Identify which cell holds the provided text, then report its [X, Y] central coordinate. 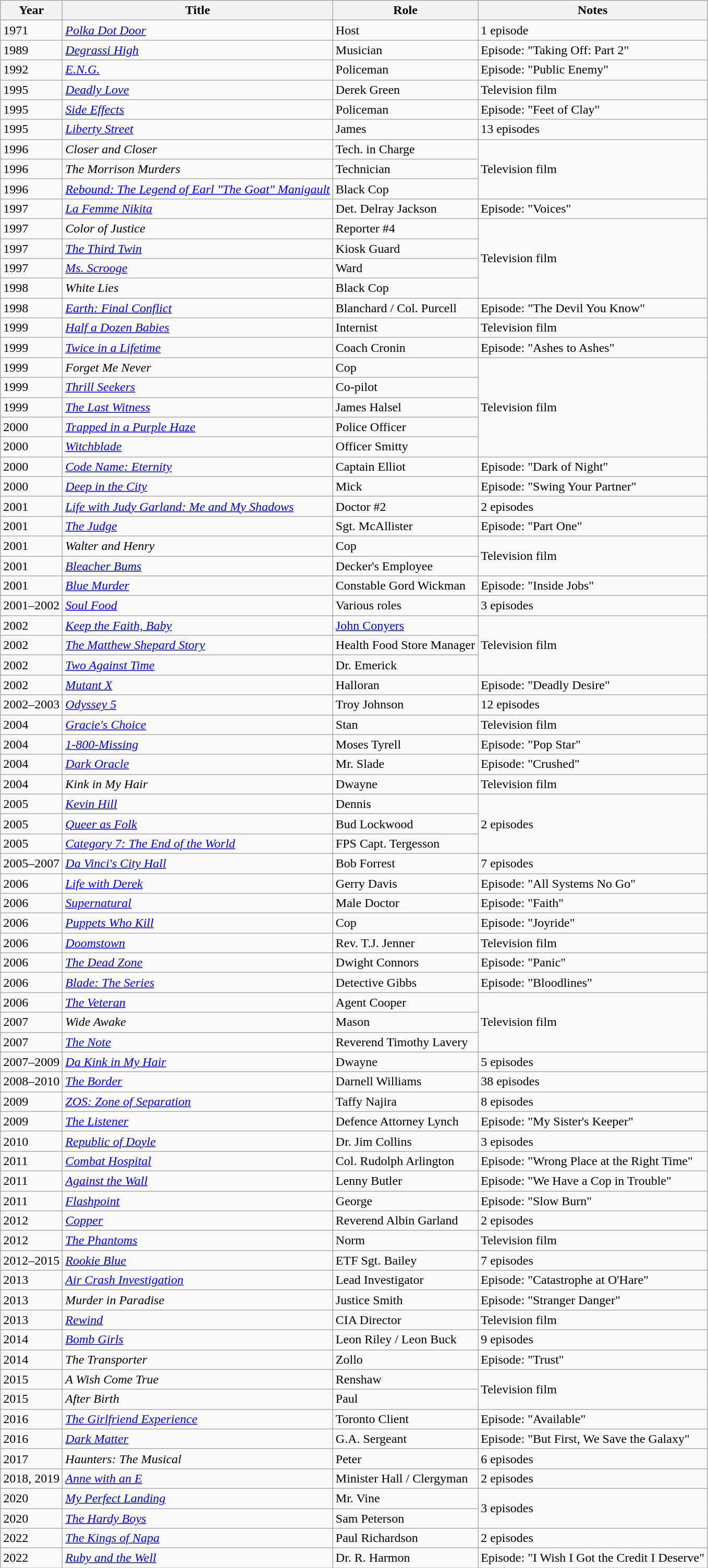
Episode: "Faith" [593, 903]
Blue Murder [198, 586]
Gracie's Choice [198, 725]
Mutant X [198, 685]
A Wish Come True [198, 1379]
Lead Investigator [405, 1280]
1 episode [593, 30]
Gerry Davis [405, 884]
Episode: "Trust" [593, 1359]
13 episodes [593, 129]
Odyssey 5 [198, 705]
Coach Cronin [405, 348]
The Last Witness [198, 407]
Year [31, 10]
Bomb Girls [198, 1340]
Episode: "Bloodlines" [593, 983]
Captain Elliot [405, 467]
James Halsel [405, 407]
The Kings of Napa [198, 1538]
Lenny Butler [405, 1181]
Episode: "But First, We Save the Galaxy" [593, 1439]
The Third Twin [198, 249]
Title [198, 10]
My Perfect Landing [198, 1498]
Copper [198, 1221]
The Veteran [198, 1002]
Half a Dozen Babies [198, 328]
E.N.G. [198, 70]
Life with Judy Garland: Me and My Shadows [198, 506]
Da Kink in My Hair [198, 1062]
Sgt. McAllister [405, 526]
Ms. Scrooge [198, 268]
2008–2010 [31, 1082]
Episode: "Stranger Danger" [593, 1300]
ZOS: Zone of Separation [198, 1101]
Kiosk Guard [405, 249]
Halloran [405, 685]
La Femme Nikita [198, 209]
Dr. Jim Collins [405, 1141]
The Border [198, 1082]
Degrassi High [198, 50]
George [405, 1200]
Episode: "Deadly Desire" [593, 685]
Troy Johnson [405, 705]
Notes [593, 10]
1992 [31, 70]
Host [405, 30]
9 episodes [593, 1340]
Soul Food [198, 606]
Officer Smitty [405, 447]
The Dead Zone [198, 963]
The Hardy Boys [198, 1518]
Queer as Folk [198, 824]
Color of Justice [198, 228]
1971 [31, 30]
Air Crash Investigation [198, 1280]
The Girlfriend Experience [198, 1419]
Flashpoint [198, 1200]
2002–2003 [31, 705]
1-800-Missing [198, 744]
Keep the Faith, Baby [198, 626]
Police Officer [405, 427]
8 episodes [593, 1101]
Episode: "Panic" [593, 963]
Da Vinci's City Hall [198, 863]
Male Doctor [405, 903]
Dwight Connors [405, 963]
Musician [405, 50]
Code Name: Eternity [198, 467]
Kink in My Hair [198, 784]
Reverend Albin Garland [405, 1221]
5 episodes [593, 1062]
Walter and Henry [198, 546]
Episode: "Wrong Place at the Right Time" [593, 1161]
2012–2015 [31, 1260]
Life with Derek [198, 884]
Episode: "Taking Off: Part 2" [593, 50]
FPS Capt. Tergesson [405, 843]
Detective Gibbs [405, 983]
Decker's Employee [405, 566]
Two Against Time [198, 665]
Mr. Vine [405, 1498]
Doomstown [198, 943]
Forget Me Never [198, 367]
Peter [405, 1459]
Episode: "Pop Star" [593, 744]
The Judge [198, 526]
Toronto Client [405, 1419]
Episode: "Swing Your Partner" [593, 486]
Reporter #4 [405, 228]
Deadly Love [198, 90]
Thrill Seekers [198, 387]
Rewind [198, 1320]
Episode: "My Sister's Keeper" [593, 1121]
Trapped in a Purple Haze [198, 427]
Episode: "We Have a Cop in Trouble" [593, 1181]
Ruby and the Well [198, 1558]
Health Food Store Manager [405, 645]
The Note [198, 1042]
Minister Hall / Clergyman [405, 1478]
John Conyers [405, 626]
Bob Forrest [405, 863]
Episode: "Crushed" [593, 764]
2017 [31, 1459]
Episode: "Ashes to Ashes" [593, 348]
Murder in Paradise [198, 1300]
The Phantoms [198, 1241]
Role [405, 10]
Sam Peterson [405, 1518]
Constable Gord Wickman [405, 586]
Co-pilot [405, 387]
The Transporter [198, 1359]
Puppets Who Kill [198, 923]
Agent Cooper [405, 1002]
2007–2009 [31, 1062]
Ward [405, 268]
Episode: "Public Enemy" [593, 70]
Taffy Najira [405, 1101]
Episode: "Joyride" [593, 923]
Paul Richardson [405, 1538]
Darnell Williams [405, 1082]
Zollo [405, 1359]
Against the Wall [198, 1181]
Derek Green [405, 90]
Witchblade [198, 447]
Haunters: The Musical [198, 1459]
After Birth [198, 1399]
12 episodes [593, 705]
2005–2007 [31, 863]
38 episodes [593, 1082]
Side Effects [198, 109]
Blanchard / Col. Purcell [405, 308]
2010 [31, 1141]
Episode: "Voices" [593, 209]
Kevin Hill [198, 804]
James [405, 129]
Bleacher Bums [198, 566]
Dr. R. Harmon [405, 1558]
Republic of Doyle [198, 1141]
Episode: "Part One" [593, 526]
The Morrison Murders [198, 169]
CIA Director [405, 1320]
Deep in the City [198, 486]
Stan [405, 725]
Tech. in Charge [405, 149]
Blade: The Series [198, 983]
The Listener [198, 1121]
Reverend Timothy Lavery [405, 1042]
Liberty Street [198, 129]
Episode: "I Wish I Got the Credit I Deserve" [593, 1558]
Dark Matter [198, 1439]
Technician [405, 169]
The Matthew Shepard Story [198, 645]
Episode: "Dark of Night" [593, 467]
1989 [31, 50]
Episode: "Inside Jobs" [593, 586]
Dennis [405, 804]
Episode: "All Systems No Go" [593, 884]
Episode: "Available" [593, 1419]
Episode: "The Devil You Know" [593, 308]
Doctor #2 [405, 506]
Combat Hospital [198, 1161]
Moses Tyrell [405, 744]
Norm [405, 1241]
Episode: "Slow Burn" [593, 1200]
2018, 2019 [31, 1478]
Category 7: The End of the World [198, 843]
Wide Awake [198, 1022]
Justice Smith [405, 1300]
Det. Delray Jackson [405, 209]
Episode: "Feet of Clay" [593, 109]
Leon Riley / Leon Buck [405, 1340]
Twice in a Lifetime [198, 348]
Polka Dot Door [198, 30]
Anne with an E [198, 1478]
Mick [405, 486]
Earth: Final Conflict [198, 308]
Internist [405, 328]
ETF Sgt. Bailey [405, 1260]
Mason [405, 1022]
Dr. Emerick [405, 665]
Supernatural [198, 903]
Renshaw [405, 1379]
Col. Rudolph Arlington [405, 1161]
Closer and Closer [198, 149]
Rebound: The Legend of Earl "The Goat" Manigault [198, 189]
Rev. T.J. Jenner [405, 943]
Bud Lockwood [405, 824]
2001–2002 [31, 606]
White Lies [198, 288]
Rookie Blue [198, 1260]
Mr. Slade [405, 764]
Paul [405, 1399]
G.A. Sergeant [405, 1439]
6 episodes [593, 1459]
Dark Oracle [198, 764]
Episode: "Catastrophe at O'Hare" [593, 1280]
Defence Attorney Lynch [405, 1121]
Various roles [405, 606]
